Detect which cell encompasses the target text, then output its (x, y) center coordinate. 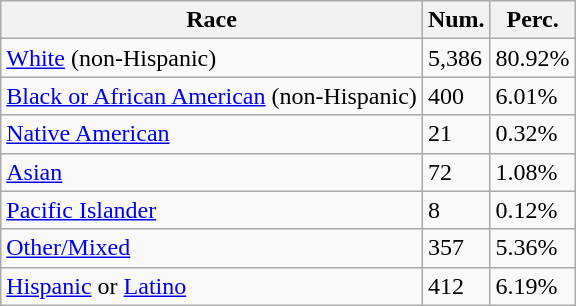
0.12% (532, 210)
Native American (212, 134)
Num. (456, 20)
80.92% (532, 58)
412 (456, 286)
Asian (212, 172)
6.19% (532, 286)
0.32% (532, 134)
5.36% (532, 248)
21 (456, 134)
Race (212, 20)
Hispanic or Latino (212, 286)
357 (456, 248)
Other/Mixed (212, 248)
72 (456, 172)
400 (456, 96)
5,386 (456, 58)
White (non-Hispanic) (212, 58)
8 (456, 210)
Black or African American (non-Hispanic) (212, 96)
1.08% (532, 172)
6.01% (532, 96)
Pacific Islander (212, 210)
Perc. (532, 20)
